Return the (X, Y) coordinate for the center point of the cell that contains the specified text.  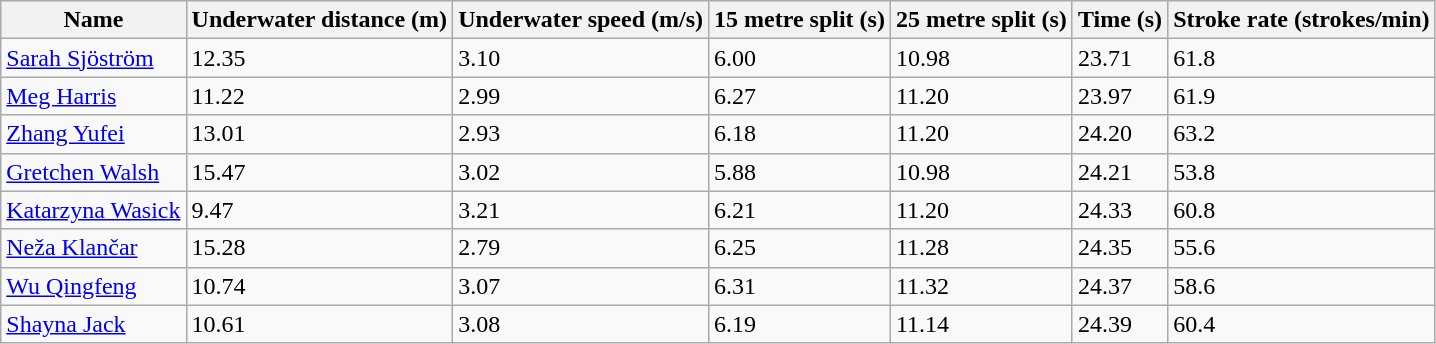
24.35 (1120, 248)
2.99 (581, 96)
Zhang Yufei (94, 134)
Time (s) (1120, 20)
24.21 (1120, 172)
25 metre split (s) (981, 20)
Underwater distance (m) (320, 20)
12.35 (320, 58)
Underwater speed (m/s) (581, 20)
24.39 (1120, 324)
58.6 (1302, 286)
Sarah Sjöström (94, 58)
11.22 (320, 96)
53.8 (1302, 172)
Name (94, 20)
3.02 (581, 172)
11.28 (981, 248)
2.93 (581, 134)
61.9 (1302, 96)
60.8 (1302, 210)
3.21 (581, 210)
6.18 (800, 134)
3.08 (581, 324)
11.32 (981, 286)
24.20 (1120, 134)
3.07 (581, 286)
13.01 (320, 134)
61.8 (1302, 58)
60.4 (1302, 324)
Wu Qingfeng (94, 286)
Stroke rate (strokes/min) (1302, 20)
6.25 (800, 248)
3.10 (581, 58)
Shayna Jack (94, 324)
Neža Klančar (94, 248)
6.27 (800, 96)
Gretchen Walsh (94, 172)
2.79 (581, 248)
23.97 (1120, 96)
24.33 (1120, 210)
6.21 (800, 210)
9.47 (320, 210)
24.37 (1120, 286)
63.2 (1302, 134)
15 metre split (s) (800, 20)
15.47 (320, 172)
Katarzyna Wasick (94, 210)
10.61 (320, 324)
5.88 (800, 172)
23.71 (1120, 58)
11.14 (981, 324)
55.6 (1302, 248)
15.28 (320, 248)
10.74 (320, 286)
Meg Harris (94, 96)
6.31 (800, 286)
6.00 (800, 58)
6.19 (800, 324)
